Locate the cell with the specified text and output its [X, Y] center coordinate. 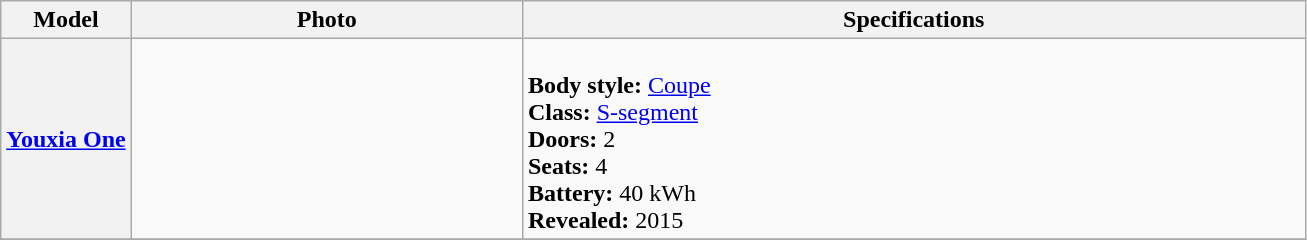
Specifications [914, 20]
Photo [326, 20]
Youxia One [66, 139]
Body style: CoupeClass: S-segmentDoors: 2Seats: 4Battery: 40 kWhRevealed: 2015 [914, 139]
Model [66, 20]
